Find where the given text appears and provide that cell's center as [X, Y] coordinate. 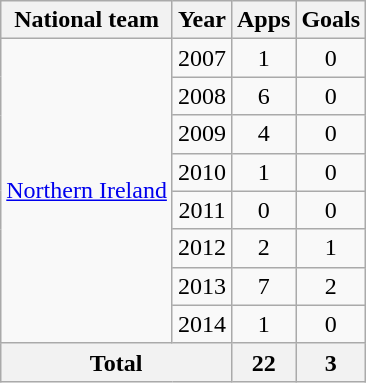
2012 [202, 248]
4 [263, 134]
7 [263, 286]
2013 [202, 286]
3 [331, 362]
Apps [263, 20]
2008 [202, 96]
Total [116, 362]
Northern Ireland [87, 191]
Goals [331, 20]
2011 [202, 210]
2007 [202, 58]
2009 [202, 134]
2010 [202, 172]
2014 [202, 324]
22 [263, 362]
Year [202, 20]
National team [87, 20]
6 [263, 96]
